Extract the [x, y] coordinate from the center of the cell holding the provided text.  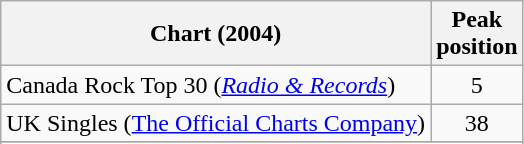
UK Singles (The Official Charts Company) [216, 123]
5 [477, 85]
Peakposition [477, 34]
Canada Rock Top 30 (Radio & Records) [216, 85]
Chart (2004) [216, 34]
38 [477, 123]
